Detect which cell encompasses the target text, then output its (x, y) center coordinate. 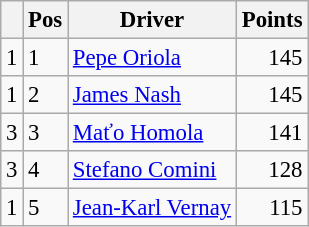
4 (46, 170)
Maťo Homola (152, 133)
Pepe Oriola (152, 58)
141 (272, 133)
128 (272, 170)
Stefano Comini (152, 170)
Driver (152, 20)
2 (46, 95)
James Nash (152, 95)
Pos (46, 20)
5 (46, 208)
Points (272, 20)
115 (272, 208)
Jean-Karl Vernay (152, 208)
